Identify which cell holds the provided text, then report its [X, Y] central coordinate. 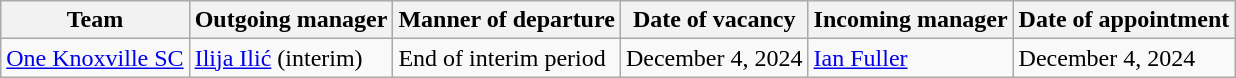
One Knoxville SC [95, 58]
Ian Fuller [910, 58]
Manner of departure [506, 20]
End of interim period [506, 58]
Team [95, 20]
Ilija Ilić (interim) [291, 58]
Date of vacancy [714, 20]
Date of appointment [1124, 20]
Outgoing manager [291, 20]
Incoming manager [910, 20]
